Find where the given text appears and provide that cell's center as (x, y) coordinate. 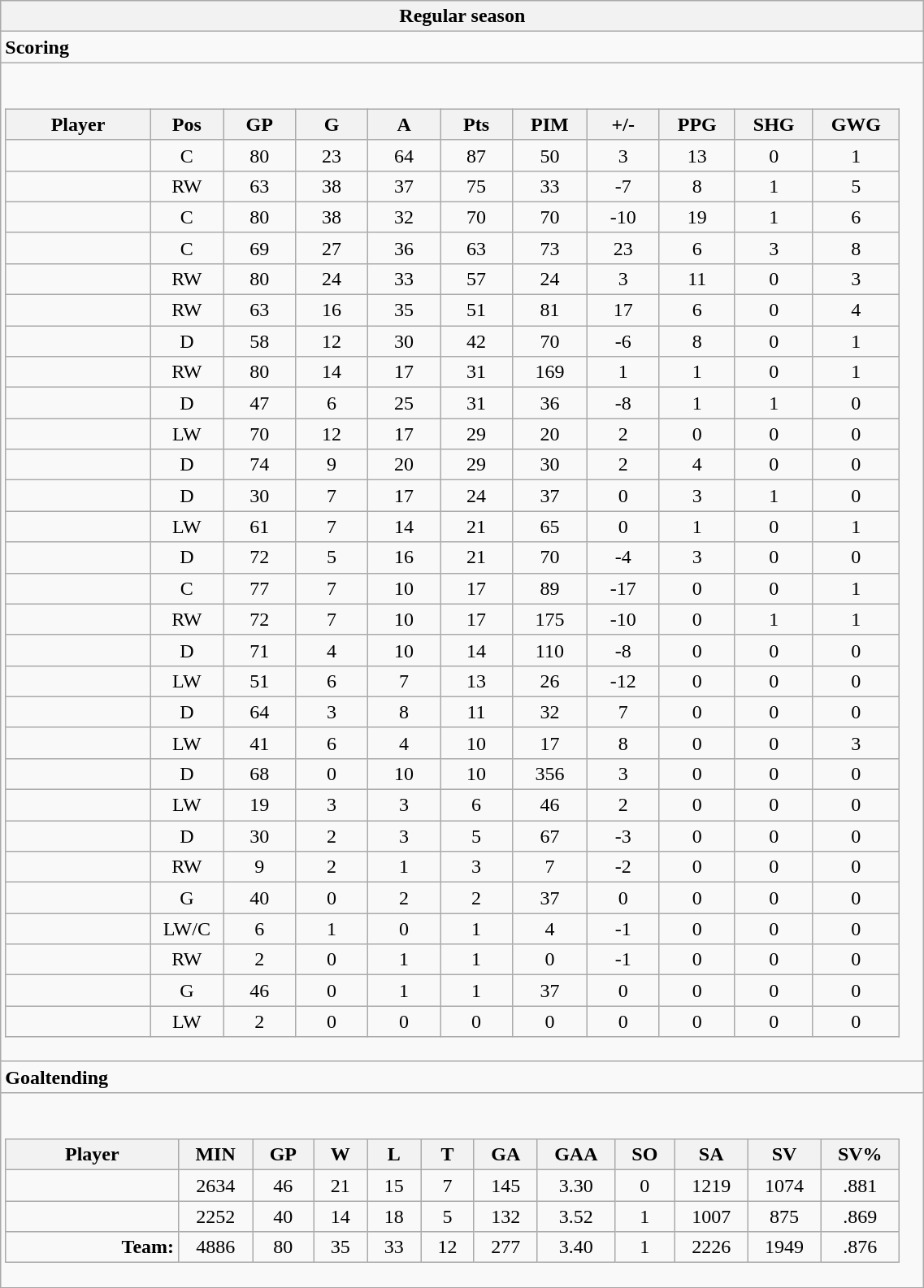
A (405, 124)
GA (505, 1155)
81 (550, 310)
Regular season (462, 16)
-2 (623, 867)
-4 (623, 557)
-7 (623, 186)
57 (476, 279)
2226 (711, 1247)
77 (260, 588)
LW/C (187, 929)
71 (260, 650)
.881 (860, 1186)
MIN (216, 1155)
3.40 (575, 1247)
SA (711, 1155)
1949 (784, 1247)
26 (550, 681)
75 (476, 186)
68 (260, 774)
277 (505, 1247)
PIM (550, 124)
25 (405, 403)
67 (550, 836)
SO (644, 1155)
1074 (784, 1186)
L (394, 1155)
-17 (623, 588)
73 (550, 248)
15 (394, 1186)
3.30 (575, 1186)
Goaltending (462, 1077)
T (448, 1155)
.869 (860, 1216)
175 (550, 619)
SHG (774, 124)
GAA (575, 1155)
27 (332, 248)
1007 (711, 1216)
+/- (623, 124)
69 (260, 248)
875 (784, 1216)
110 (550, 650)
1219 (711, 1186)
Team: (93, 1247)
PPG (697, 124)
74 (260, 465)
65 (550, 527)
61 (260, 527)
2634 (216, 1186)
50 (550, 155)
42 (476, 341)
3.52 (575, 1216)
-12 (623, 681)
169 (550, 372)
132 (505, 1216)
-3 (623, 836)
Scoring (462, 47)
18 (394, 1216)
41 (260, 743)
89 (550, 588)
-6 (623, 341)
SV% (860, 1155)
145 (505, 1186)
356 (550, 774)
Pts (476, 124)
GWG (856, 124)
47 (260, 403)
4886 (216, 1247)
SV (784, 1155)
87 (476, 155)
W (341, 1155)
Pos (187, 124)
2252 (216, 1216)
.876 (860, 1247)
58 (260, 341)
